From the cell containing the given text, extract its center point as (x, y) coordinate. 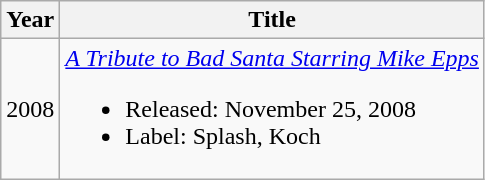
Year (30, 20)
Title (272, 20)
2008 (30, 109)
A Tribute to Bad Santa Starring Mike EppsReleased: November 25, 2008Label: Splash, Koch (272, 109)
